Output the [X, Y] coordinate of the center of the cell containing the given text.  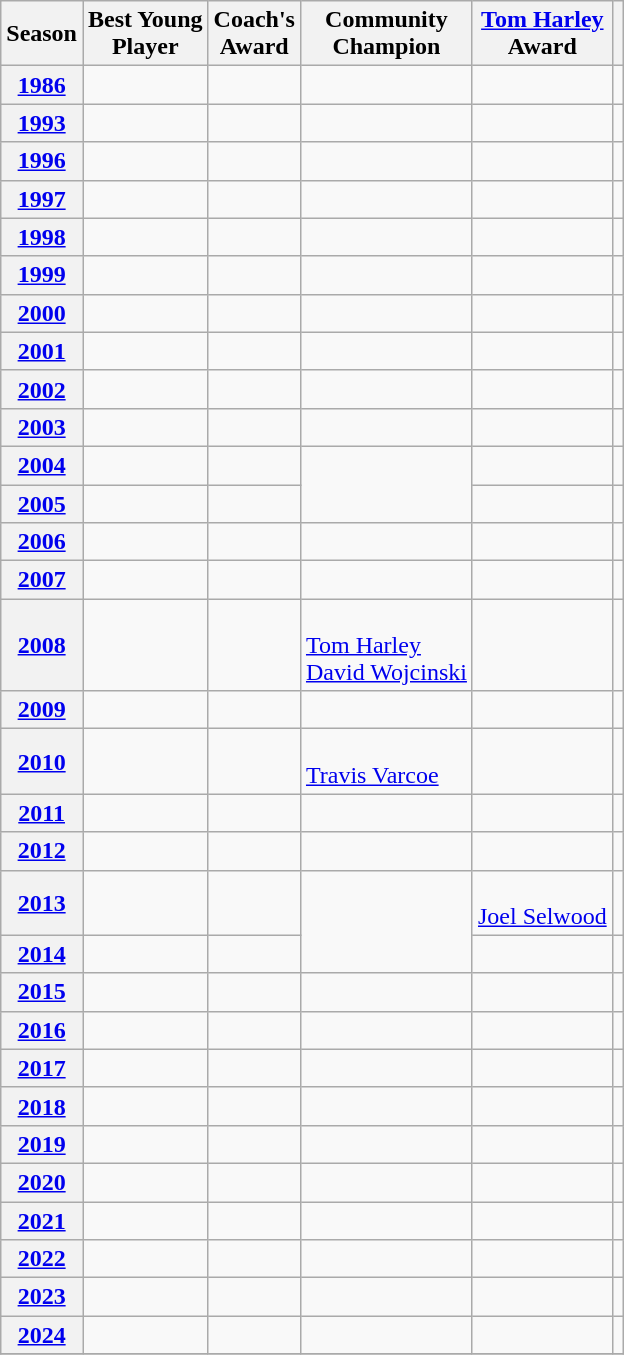
2002 [42, 389]
2009 [42, 710]
Season [42, 34]
2024 [42, 1335]
2006 [42, 542]
2018 [42, 1106]
2011 [42, 813]
2004 [42, 465]
2012 [42, 851]
2007 [42, 580]
1986 [42, 85]
2014 [42, 954]
2022 [42, 1259]
1998 [42, 237]
1993 [42, 123]
Joel Selwood [542, 902]
2000 [42, 313]
2023 [42, 1297]
2017 [42, 1068]
2005 [42, 503]
Best YoungPlayer [145, 34]
2020 [42, 1182]
Travis Varcoe [386, 762]
1999 [42, 275]
2010 [42, 762]
2015 [42, 992]
1996 [42, 161]
2013 [42, 902]
1997 [42, 199]
2019 [42, 1144]
2016 [42, 1030]
Tom HarleyAward [542, 34]
CommunityChampion [386, 34]
Coach'sAward [254, 34]
Tom HarleyDavid Wojcinski [386, 645]
2021 [42, 1221]
2008 [42, 645]
2001 [42, 351]
2003 [42, 427]
